Detect which cell encompasses the target text, then output its (x, y) center coordinate. 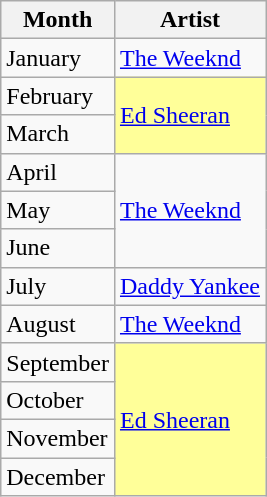
December (58, 477)
Month (58, 20)
March (58, 134)
September (58, 362)
July (58, 286)
November (58, 438)
January (58, 58)
Daddy Yankee (190, 286)
April (58, 172)
August (58, 324)
February (58, 96)
May (58, 210)
October (58, 400)
Artist (190, 20)
June (58, 248)
